For the text-containing cell, return its midpoint in (x, y) coordinate format. 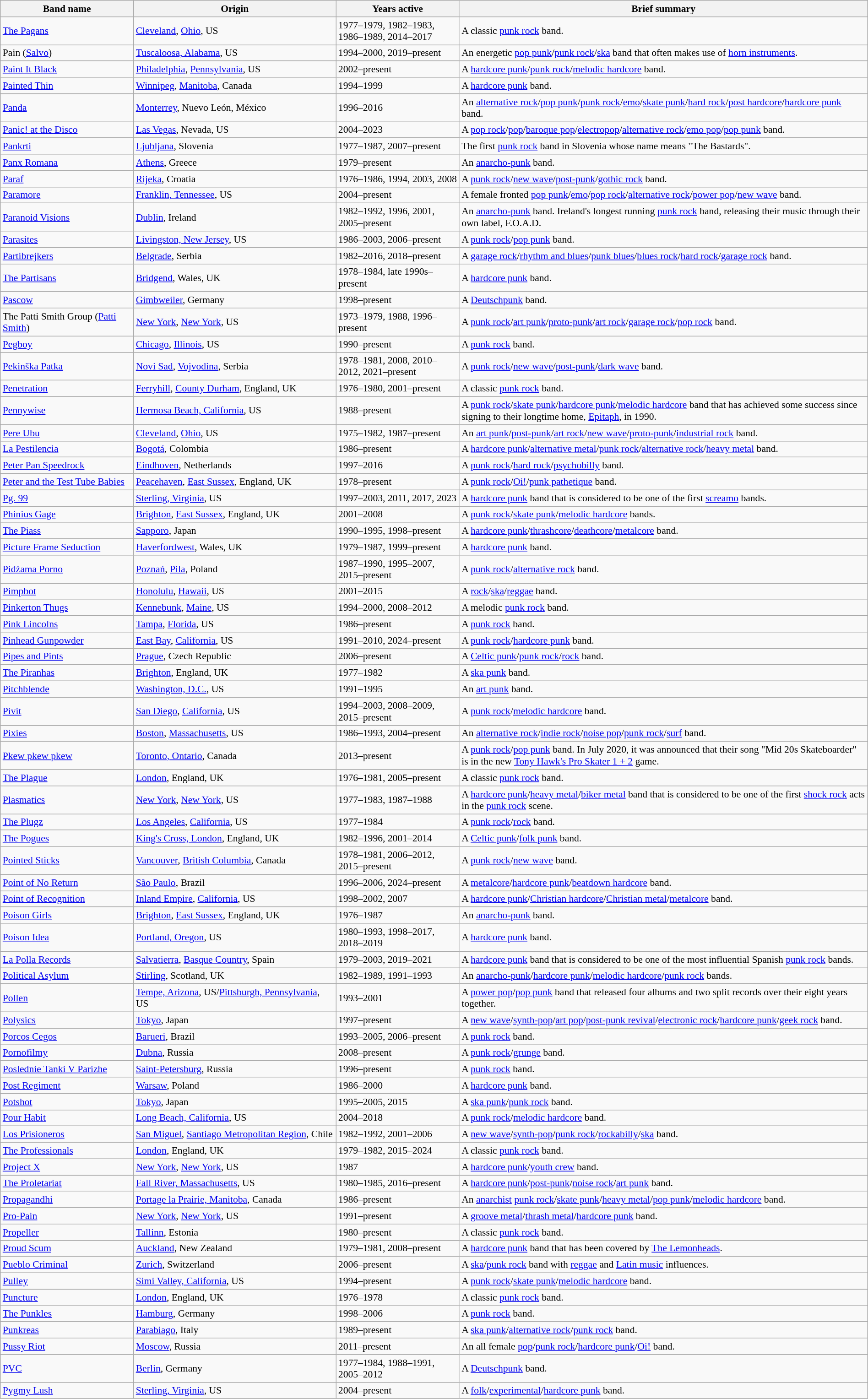
A folk/experimental/hardcore punk band. (663, 1391)
Penetration (67, 389)
Kennebunk, Maine, US (235, 608)
Pinhead Gunpowder (67, 640)
King's Cross, London, England, UK (235, 839)
Poison Girls (67, 916)
Political Asylum (67, 976)
2011–present (397, 1346)
Band name (67, 9)
An alternative rock/indie rock/noise pop/punk rock/surf band. (663, 733)
A Celtic punk/punk rock/rock band. (663, 656)
1979–1982, 2015–2024 (397, 1151)
A punk rock/skate punk/melodic hardcore band. (663, 1281)
An alternative rock/pop punk/punk rock/emo/skate punk/hard rock/post hardcore/hardcore punk band. (663, 108)
A melodic punk rock band. (663, 608)
Paranoid Visions (67, 217)
Portage la Prairie, Manitoba, Canada (235, 1200)
1993–2005, 2006–present (397, 1036)
1994–2000, 2019–present (397, 53)
1993–2001 (397, 998)
An energetic pop punk/punk rock/ska band that often makes use of horn instruments. (663, 53)
1978–present (397, 482)
São Paulo, Brazil (235, 883)
Pekinška Patka (67, 366)
1991–1995 (397, 689)
Dublin, Ireland (235, 217)
San Diego, California, US (235, 711)
Vancouver, British Columbia, Canada (235, 861)
1986–2003, 2006–present (397, 239)
Livingston, New Jersey, US (235, 239)
Dubna, Russia (235, 1053)
1996–present (397, 1069)
A metalcore/hardcore punk/beatdown hardcore band. (663, 883)
Pro-Pain (67, 1216)
1976–1986, 1994, 2003, 2008 (397, 179)
Pegboy (67, 344)
Washington, D.C., US (235, 689)
A rock/ska/reggae band. (663, 591)
A punk rock/hardcore punk band. (663, 640)
Simi Valley, California, US (235, 1281)
The first punk rock band in Slovenia whose name means "The Bastards". (663, 146)
Rijeka, Croatia (235, 179)
Point of Recognition (67, 899)
1982–1992, 2001–2006 (397, 1134)
A punk rock/grunge band. (663, 1053)
Puncture (67, 1297)
Tallinn, Estonia (235, 1232)
A ska punk/alternative rock/punk rock band. (663, 1330)
The Punkles (67, 1314)
Potshot (67, 1102)
The Patti Smith Group (Patti Smith) (67, 322)
1989–present (397, 1330)
The Partisans (67, 277)
Proud Scum (67, 1248)
Pere Ubu (67, 433)
Pankrti (67, 146)
Brief summary (663, 9)
A hardcore punk/alternative metal/punk rock/alternative rock/heavy metal band. (663, 449)
A punk rock/Oi!/punk pathetique band. (663, 482)
1994–present (397, 1281)
Bridgend, Wales, UK (235, 277)
1982–2016, 2018–present (397, 256)
Las Vegas, Nevada, US (235, 130)
East Bay, California, US (235, 640)
Propagandhi (67, 1200)
Pkew pkew pkew (67, 755)
1994–1999 (397, 86)
Barueri, Brazil (235, 1036)
The Proletariat (67, 1183)
1991–present (397, 1216)
1980–1985, 2016–present (397, 1183)
Panda (67, 108)
Berlin, Germany (235, 1369)
A punk rock/new wave/post-punk/gothic rock band. (663, 179)
Pain (Salvo) (67, 53)
Fall River, Massachusetts, US (235, 1183)
Pinkerton Thugs (67, 608)
Los Angeles, California, US (235, 822)
Toronto, Ontario, Canada (235, 755)
A ska punk band. (663, 673)
A punk rock/skate punk/hardcore punk/melodic hardcore band that has achieved some success since signing to their longtime home, Epitaph, in 1990. (663, 411)
A hardcore punk/heavy metal/biker metal band that is considered to be one of the first shock rock acts in the punk rock scene. (663, 800)
The Piranhas (67, 673)
A punk rock/pop punk band. In July 2020, it was announced that their song "Mid 20s Skateboarder" is in the new Tony Hawk's Pro Skater 1 + 2 game. (663, 755)
Tuscaloosa, Alabama, US (235, 53)
1978–1984, late 1990s–present (397, 277)
A ska/punk rock band with reggae and Latin music influences. (663, 1265)
Los Prisioneros (67, 1134)
Paint It Black (67, 70)
Parasites (67, 239)
A ska punk/punk rock band. (663, 1102)
1982–1992, 1996, 2001, 2005–present (397, 217)
Tampa, Florida, US (235, 624)
A hardcore punk/post-punk/noise rock/art punk band. (663, 1183)
Portland, Oregon, US (235, 938)
1977–1979, 1982–1983, 1986–1989, 2014–2017 (397, 31)
Ljubljana, Slovenia (235, 146)
Years active (397, 9)
Warsaw, Poland (235, 1085)
The Professionals (67, 1151)
Partibrejkers (67, 256)
Eindhoven, Netherlands (235, 466)
1990–1995, 1998–present (397, 531)
Porcos Cegos (67, 1036)
Ferryhill, County Durham, England, UK (235, 389)
Pueblo Criminal (67, 1265)
Paraf (67, 179)
1976–1980, 2001–present (397, 389)
1979–2003, 2019–2021 (397, 960)
1977–1983, 1987–1988 (397, 800)
1988–present (397, 411)
Peter and the Test Tube Babies (67, 482)
Pitchblende (67, 689)
1997–2003, 2011, 2017, 2023 (397, 498)
A punk rock/alternative rock band. (663, 569)
1982–1996, 2001–2014 (397, 839)
Philadelphia, Pennsylvania, US (235, 70)
Bogotá, Colombia (235, 449)
Pulley (67, 1281)
Franklin, Tennessee, US (235, 195)
1976–1981, 2005–present (397, 778)
1998–present (397, 300)
1986–2000 (397, 1085)
An anarcho-punk/hardcore punk/melodic hardcore/punk rock bands. (663, 976)
2008–present (397, 1053)
2002–present (397, 70)
1987 (397, 1167)
The Pogues (67, 839)
A new wave/synth-pop/punk rock/rockabilly/ska band. (663, 1134)
The Plugz (67, 822)
Pimpbot (67, 591)
A hardcore punk band that is considered to be one of the first screamo bands. (663, 498)
Pornofilmy (67, 1053)
Boston, Massachusetts, US (235, 733)
Pollen (67, 998)
A groove metal/thrash metal/hardcore punk band. (663, 1216)
Pointed Sticks (67, 861)
1997–present (397, 1020)
Honolulu, Hawaii, US (235, 591)
1996–2016 (397, 108)
La Pestilencia (67, 449)
Pygmy Lush (67, 1391)
1980–1993, 1998–2017, 2018–2019 (397, 938)
Athens, Greece (235, 163)
Origin (235, 9)
Pixies (67, 733)
Propeller (67, 1232)
A punk rock/pop punk band. (663, 239)
The Plague (67, 778)
1994–2003, 2008–2009, 2015–present (397, 711)
1976–1978 (397, 1297)
Pour Habit (67, 1118)
1997–2016 (397, 466)
Tempe, Arizona, US/Pittsburgh, Pennsylvania, US (235, 998)
1976–1987 (397, 916)
A new wave/synth-pop/art pop/post-punk revival/electronic rock/hardcore punk/geek rock band. (663, 1020)
1991–2010, 2024–present (397, 640)
1998–2006 (397, 1314)
An art punk/post-punk/art rock/new wave/proto-punk/industrial rock band. (663, 433)
A punk rock/new wave/post-punk/dark wave band. (663, 366)
Pidżama Porno (67, 569)
1987–1990, 1995–2007, 2015–present (397, 569)
A hardcore punk band that has been covered by The Lemonheads. (663, 1248)
Pink Lincolns (67, 624)
Novi Sad, Vojvodina, Serbia (235, 366)
1995–2005, 2015 (397, 1102)
Haverfordwest, Wales, UK (235, 547)
An anarcho-punk band. Ireland's longest running punk rock band, releasing their music through their own label, F.O.A.D. (663, 217)
Panic! at the Disco (67, 130)
Stirling, Scotland, UK (235, 976)
Plasmatics (67, 800)
2004–2018 (397, 1118)
Winnipeg, Manitoba, Canada (235, 86)
Hermosa Beach, California, US (235, 411)
A punk rock/skate punk/melodic hardcore bands. (663, 515)
Picture Frame Seduction (67, 547)
Long Beach, California, US (235, 1118)
A hardcore punk/punk rock/melodic hardcore band. (663, 70)
Punkreas (67, 1330)
Brighton, England, UK (235, 673)
Panx Romana (67, 163)
PVC (67, 1369)
A female fronted pop punk/emo/pop rock/alternative rock/power pop/new wave band. (663, 195)
Salvatierra, Basque Country, Spain (235, 960)
2004–2023 (397, 130)
A punk rock/new wave band. (663, 861)
2001–2015 (397, 591)
An art punk band. (663, 689)
1982–1989, 1991–1993 (397, 976)
A power pop/pop punk band that released four albums and two split records over their eight years together. (663, 998)
1998–2002, 2007 (397, 899)
1986–1993, 2004–present (397, 733)
A hardcore punk band that is considered to be one of the most influential Spanish punk rock bands. (663, 960)
Paramore (67, 195)
Saint-Petersburg, Russia (235, 1069)
1973–1979, 1988, 1996–present (397, 322)
Pg. 99 (67, 498)
Pascow (67, 300)
1979–present (397, 163)
Belgrade, Serbia (235, 256)
A punk rock/art punk/proto-punk/art rock/garage rock/pop rock band. (663, 322)
An anarchist punk rock/skate punk/heavy metal/pop punk/melodic hardcore band. (663, 1200)
La Polla Records (67, 960)
San Miguel, Santiago Metropolitan Region, Chile (235, 1134)
A punk rock/hard rock/psychobilly band. (663, 466)
A punk rock/rock band. (663, 822)
A pop rock/pop/baroque pop/electropop/alternative rock/emo pop/pop punk band. (663, 130)
Phinius Gage (67, 515)
Pivit (67, 711)
Hamburg, Germany (235, 1314)
1990–present (397, 344)
1975–1982, 1987–present (397, 433)
1996–2006, 2024–present (397, 883)
An all female pop/punk rock/hardcore punk/Oi! band. (663, 1346)
1980–present (397, 1232)
Parabiago, Italy (235, 1330)
A hardcore punk/youth crew band. (663, 1167)
Point of No Return (67, 883)
1979–1987, 1999–present (397, 547)
Peacehaven, East Sussex, England, UK (235, 482)
Poison Idea (67, 938)
Moscow, Russia (235, 1346)
Chicago, Illinois, US (235, 344)
Inland Empire, California, US (235, 899)
1979–1981, 2008–present (397, 1248)
2001–2008 (397, 515)
1978–1981, 2006–2012, 2015–present (397, 861)
Polysics (67, 1020)
Sapporo, Japan (235, 531)
Painted Thin (67, 86)
1977–1987, 2007–present (397, 146)
1977–1984, 1988–1991, 2005–2012 (397, 1369)
1978–1981, 2008, 2010–2012, 2021–present (397, 366)
Prague, Czech Republic (235, 656)
1977–1984 (397, 822)
The Piass (67, 531)
Poznań, Pila, Poland (235, 569)
Zurich, Switzerland (235, 1265)
Peter Pan Speedrock (67, 466)
2013–present (397, 755)
A hardcore punk/Christian hardcore/Christian metal/metalcore band. (663, 899)
Poslednie Tanki V Parizhe (67, 1069)
1977–1982 (397, 673)
Project X (67, 1167)
Pussy Riot (67, 1346)
Pennywise (67, 411)
A Celtic punk/folk punk band. (663, 839)
Monterrey, Nuevo León, México (235, 108)
1994–2000, 2008–2012 (397, 608)
Gimbweiler, Germany (235, 300)
A hardcore punk/thrashcore/deathcore/metalcore band. (663, 531)
A garage rock/rhythm and blues/punk blues/blues rock/hard rock/garage rock band. (663, 256)
Post Regiment (67, 1085)
Pipes and Pints (67, 656)
Auckland, New Zealand (235, 1248)
The Pagans (67, 31)
